Extract the (x, y) coordinate from the center of the cell holding the provided text.  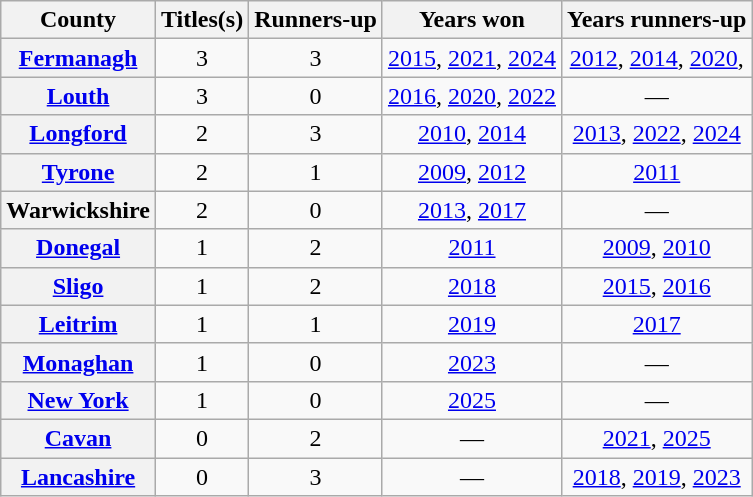
2021, 2025 (656, 438)
2012, 2014, 2020, (656, 58)
Cavan (78, 438)
New York (78, 400)
Lancashire (78, 477)
2019 (472, 324)
2023 (472, 362)
Years won (472, 20)
Years runners-up (656, 20)
2013, 2017 (472, 210)
County (78, 20)
Longford (78, 134)
Warwickshire (78, 210)
Sligo (78, 286)
2010, 2014 (472, 134)
2009, 2010 (656, 248)
Donegal (78, 248)
2013, 2022, 2024 (656, 134)
Louth (78, 96)
Monaghan (78, 362)
2018 (472, 286)
2017 (656, 324)
Leitrim (78, 324)
2025 (472, 400)
2015, 2021, 2024 (472, 58)
Titles(s) (202, 20)
Fermanagh (78, 58)
2016, 2020, 2022 (472, 96)
Runners-up (316, 20)
2015, 2016 (656, 286)
2009, 2012 (472, 172)
2018, 2019, 2023 (656, 477)
Tyrone (78, 172)
